For the text-containing cell, return its midpoint in (x, y) coordinate format. 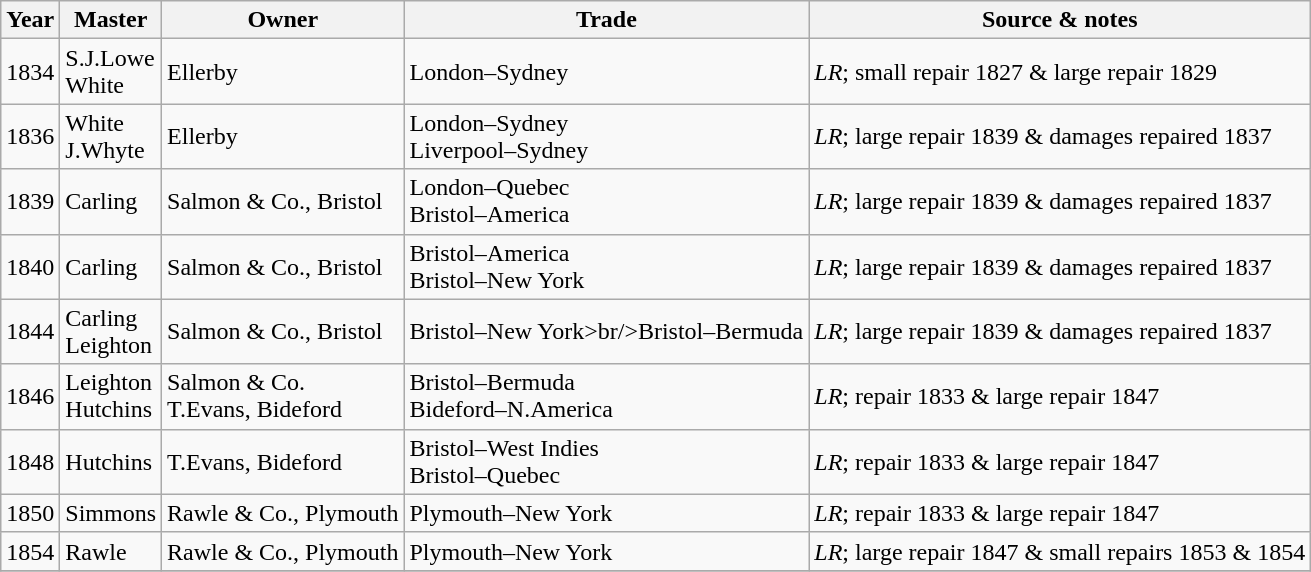
Bristol–New York>br/>Bristol–Bermuda (606, 332)
Hutchins (111, 462)
London–SydneyLiverpool–Sydney (606, 136)
1850 (30, 513)
1854 (30, 551)
S.J.LoweWhite (111, 72)
Bristol–West IndiesBristol–Quebec (606, 462)
1834 (30, 72)
T.Evans, Bideford (283, 462)
1848 (30, 462)
1836 (30, 136)
Salmon & Co.T.Evans, Bideford (283, 396)
CarlingLeighton (111, 332)
Master (111, 20)
1839 (30, 202)
Year (30, 20)
1844 (30, 332)
LR; large repair 1847 & small repairs 1853 & 1854 (1060, 551)
Bristol–AmericaBristol–New York (606, 266)
Simmons (111, 513)
WhiteJ.Whyte (111, 136)
Owner (283, 20)
Bristol–BermudaBideford–N.America (606, 396)
Trade (606, 20)
London–QuebecBristol–America (606, 202)
Source & notes (1060, 20)
1840 (30, 266)
LR; small repair 1827 & large repair 1829 (1060, 72)
LeightonHutchins (111, 396)
1846 (30, 396)
Rawle (111, 551)
London–Sydney (606, 72)
